Return the [x, y] coordinate for the center point of the cell that contains the specified text.  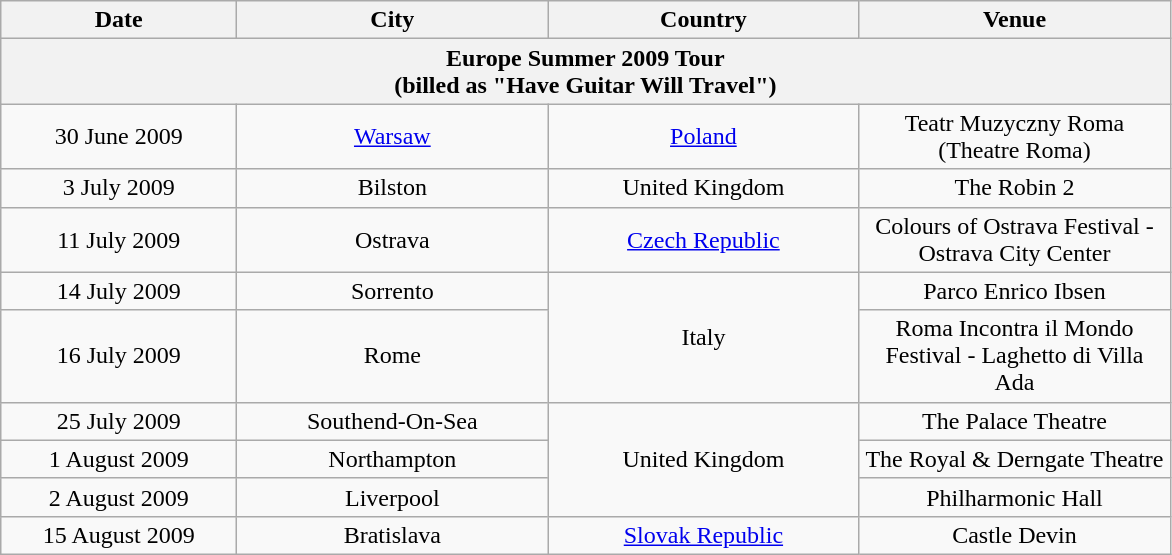
Parco Enrico Ibsen [1014, 291]
1 August 2009 [119, 459]
Northampton [392, 459]
Czech Republic [704, 240]
14 July 2009 [119, 291]
Southend-On-Sea [392, 421]
Country [704, 20]
Italy [704, 337]
Teatr Muzyczny Roma(Theatre Roma) [1014, 136]
2 August 2009 [119, 497]
Bratislava [392, 535]
Philharmonic Hall [1014, 497]
Liverpool [392, 497]
16 July 2009 [119, 356]
Rome [392, 356]
11 July 2009 [119, 240]
Ostrava [392, 240]
Bilston [392, 188]
Roma Incontra il Mondo Festival - Laghetto di Villa Ada [1014, 356]
25 July 2009 [119, 421]
The Robin 2 [1014, 188]
Colours of Ostrava Festival - Ostrava City Center [1014, 240]
City [392, 20]
The Royal & Derngate Theatre [1014, 459]
Date [119, 20]
Poland [704, 136]
3 July 2009 [119, 188]
The Palace Theatre [1014, 421]
30 June 2009 [119, 136]
Venue [1014, 20]
Castle Devin [1014, 535]
Sorrento [392, 291]
15 August 2009 [119, 535]
Slovak Republic [704, 535]
Warsaw [392, 136]
Europe Summer 2009 Tour(billed as "Have Guitar Will Travel") [586, 72]
